Return the (X, Y) coordinate for the center point of the cell that contains the specified text.  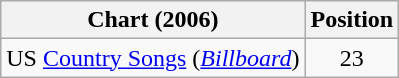
23 (352, 58)
Position (352, 20)
US Country Songs (Billboard) (153, 58)
Chart (2006) (153, 20)
